Extract the (x, y) coordinate from the center of the cell holding the provided text.  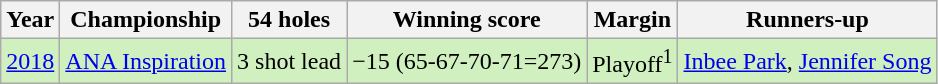
ANA Inspiration (146, 62)
Margin (632, 20)
Winning score (467, 20)
Playoff1 (632, 62)
Championship (146, 20)
54 holes (290, 20)
−15 (65-67-70-71=273) (467, 62)
2018 (30, 62)
3 shot lead (290, 62)
Year (30, 20)
Runners-up (808, 20)
Inbee Park, Jennifer Song (808, 62)
